Extract the [X, Y] coordinate from the center of the cell holding the provided text.  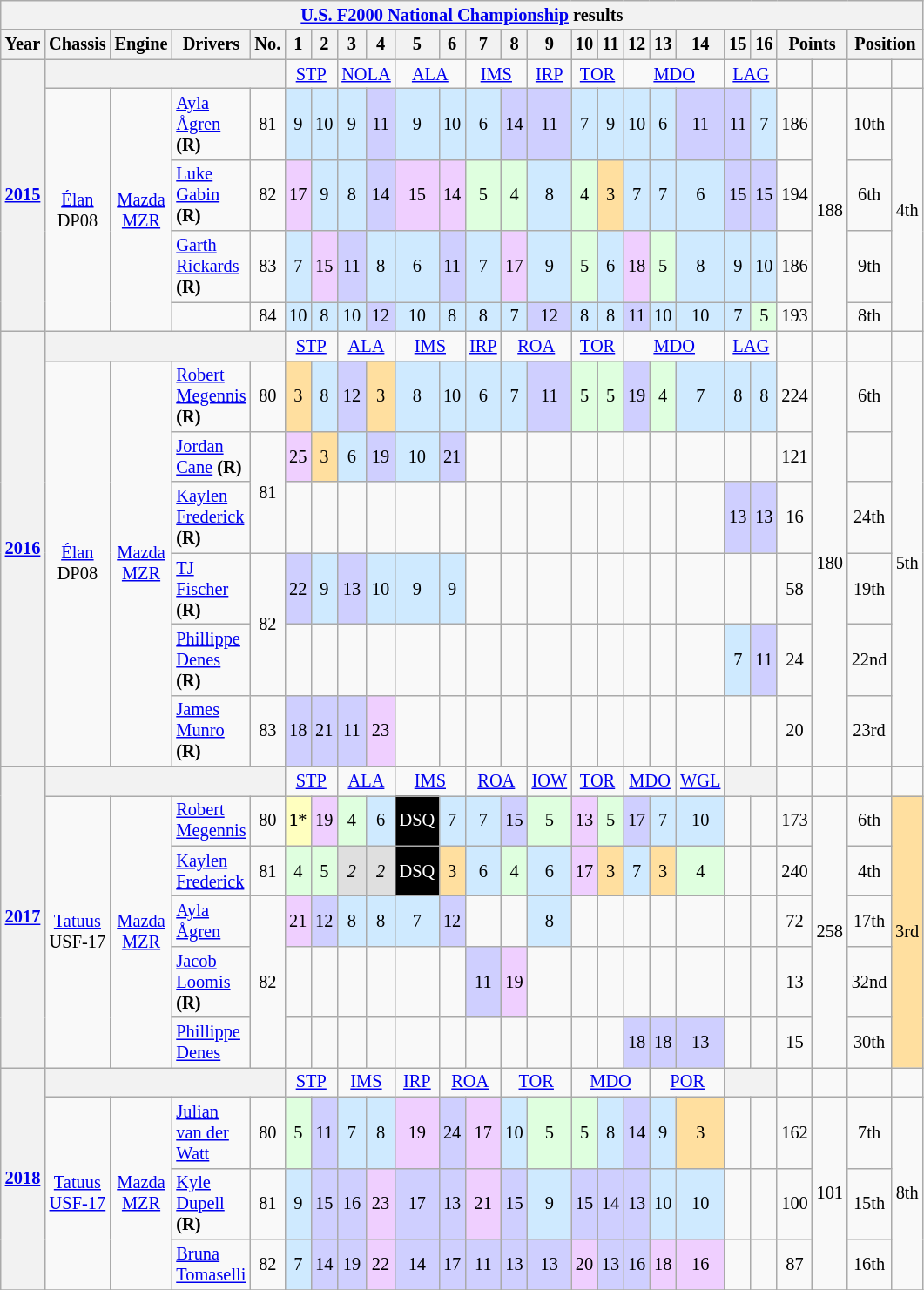
Kaylen Frederick (R) [211, 517]
15th [869, 1204]
180 [830, 564]
16th [869, 1264]
POR [687, 1082]
7th [869, 1132]
100 [794, 1204]
58 [794, 589]
2017 [23, 917]
24th [869, 517]
Robert Megennis (R) [211, 396]
Bruna Tomaselli [211, 1264]
5th [907, 564]
IOW [550, 781]
87 [794, 1264]
3rd [907, 931]
22nd [869, 659]
101 [830, 1193]
17th [869, 921]
30th [869, 1043]
224 [794, 396]
Jordan Cane (R) [211, 456]
Julian van der Watt [211, 1132]
188 [830, 209]
25 [298, 456]
84 [268, 316]
U.S. F2000 National Championship results [462, 15]
162 [794, 1132]
Luke Gabin (R) [211, 195]
240 [794, 871]
Chassis [77, 44]
2015 [23, 195]
121 [794, 456]
Jacob Loomis (R) [211, 982]
258 [830, 931]
193 [794, 316]
23rd [869, 731]
TJ Fischer (R) [211, 589]
Kaylen Frederick [211, 871]
No. [268, 44]
Ayla Ågren [211, 921]
Year [23, 44]
10th [869, 124]
NOLA [366, 74]
194 [794, 195]
19th [869, 589]
9th [869, 267]
Phillippe Denes (R) [211, 659]
Drivers [211, 44]
Ayla Ågren (R) [211, 124]
Points [812, 44]
173 [794, 821]
Robert Megennis [211, 821]
2018 [23, 1178]
Position [885, 44]
Phillippe Denes [211, 1043]
1 [298, 44]
Engine [141, 44]
32nd [869, 982]
1* [298, 821]
James Munro (R) [211, 731]
72 [794, 921]
Kyle Dupell (R) [211, 1204]
Garth Rickards (R) [211, 267]
2016 [23, 549]
WGL [700, 781]
